Identify which cell holds the provided text, then report its [X, Y] central coordinate. 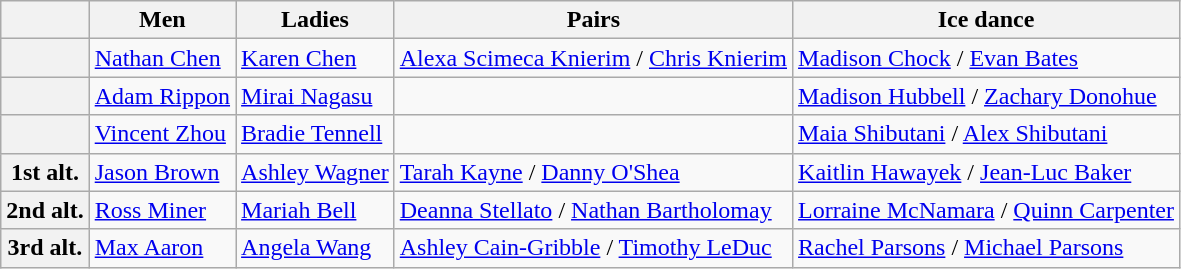
Ross Miner [162, 210]
Alexa Scimeca Knierim / Chris Knierim [593, 58]
Men [162, 20]
Vincent Zhou [162, 134]
Rachel Parsons / Michael Parsons [986, 248]
Nathan Chen [162, 58]
1st alt. [45, 172]
Ashley Wagner [316, 172]
Angela Wang [316, 248]
Ice dance [986, 20]
Mariah Bell [316, 210]
Madison Hubbell / Zachary Donohue [986, 96]
Kaitlin Hawayek / Jean-Luc Baker [986, 172]
Tarah Kayne / Danny O'Shea [593, 172]
Maia Shibutani / Alex Shibutani [986, 134]
2nd alt. [45, 210]
Adam Rippon [162, 96]
Madison Chock / Evan Bates [986, 58]
3rd alt. [45, 248]
Jason Brown [162, 172]
Mirai Nagasu [316, 96]
Ashley Cain-Gribble / Timothy LeDuc [593, 248]
Bradie Tennell [316, 134]
Deanna Stellato / Nathan Bartholomay [593, 210]
Ladies [316, 20]
Lorraine McNamara / Quinn Carpenter [986, 210]
Max Aaron [162, 248]
Pairs [593, 20]
Karen Chen [316, 58]
